For the text-containing cell, return its midpoint in (X, Y) coordinate format. 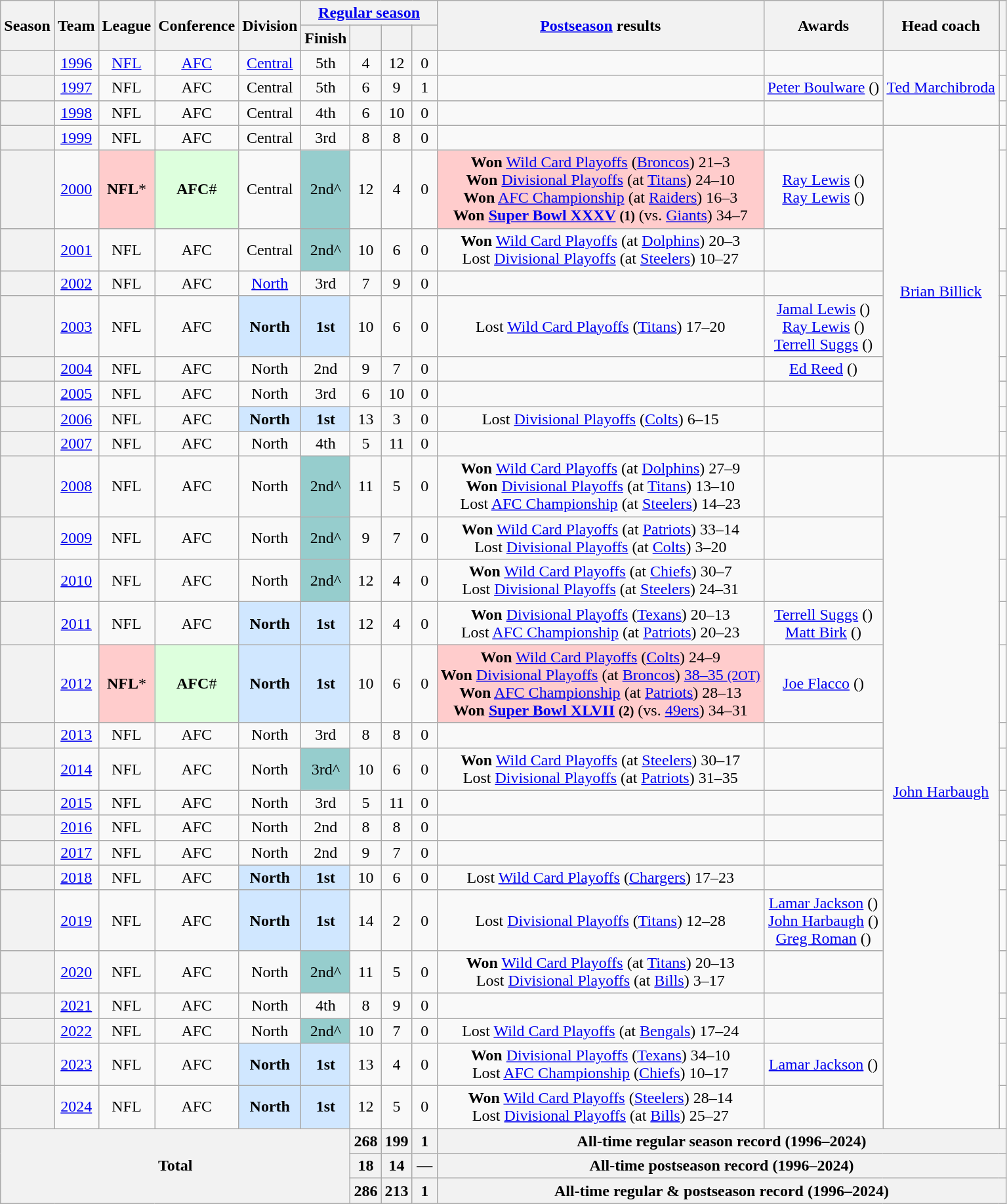
2016 (76, 828)
Lost Wild Card Playoffs (at Bengals) 17–24 (600, 1030)
2024 (76, 1107)
Won Wild Card Playoffs (at Dolphins) 27–9 Won Divisional Playoffs (at Titans) 13–10 Lost AFC Championship (at Steelers) 14–23 (600, 487)
268 (366, 1141)
League (127, 26)
Postseason results (600, 26)
Lamar Jackson () (823, 1065)
Division (270, 26)
Lost Wild Card Playoffs (Chargers) 17–23 (600, 877)
2002 (76, 283)
3rd^ (325, 769)
Won Wild Card Playoffs (at Patriots) 33–14 Lost Divisional Playoffs (at Colts) 3–20 (600, 538)
2023 (76, 1065)
All-time regular season record (1996–2024) (722, 1141)
2015 (76, 803)
2012 (76, 683)
2018 (76, 877)
Peter Boulware () (823, 88)
John Harbaugh (941, 792)
2009 (76, 538)
Brian Billick (941, 291)
2021 (76, 1005)
Jamal Lewis ()Ray Lewis ()Terrell Suggs () (823, 326)
2003 (76, 326)
Team (76, 26)
Lost Divisional Playoffs (Titans) 12–28 (600, 920)
Won Wild Card Playoffs (at Chiefs) 30–7 Lost Divisional Playoffs (at Steelers) 24–31 (600, 581)
Lost Divisional Playoffs (Colts) 6–15 (600, 419)
Won Divisional Playoffs (Texans) 20–13 Lost AFC Championship (at Patriots) 20–23 (600, 623)
Won Divisional Playoffs (Texans) 34–10Lost AFC Championship (Chiefs) 10–17 (600, 1065)
Ed Reed () (823, 369)
Head coach (941, 26)
Awards (823, 26)
Terrell Suggs ()Matt Birk () (823, 623)
199 (396, 1141)
Lamar Jackson ()John Harbaugh ()Greg Roman () (823, 920)
3 (396, 419)
— (424, 1166)
2001 (76, 249)
Ray Lewis () Ray Lewis () (823, 189)
2014 (76, 769)
213 (396, 1191)
18 (366, 1166)
2004 (76, 369)
2006 (76, 419)
2005 (76, 393)
286 (366, 1191)
All-time postseason record (1996–2024) (722, 1166)
2022 (76, 1030)
2013 (76, 735)
Total (176, 1166)
Finish (325, 38)
Conference (197, 26)
Won Wild Card Playoffs (Steelers) 28–14Lost Divisional Playoffs (at Bills) 25–27 (600, 1107)
1998 (76, 113)
1996 (76, 63)
Ted Marchibroda (941, 88)
All-time regular & postseason record (1996–2024) (722, 1191)
Joe Flacco () (823, 683)
2017 (76, 853)
Lost Wild Card Playoffs (Titans) 17–20 (600, 326)
Regular season (369, 13)
2019 (76, 920)
1999 (76, 138)
Won Wild Card Playoffs (at Titans) 20–13 Lost Divisional Playoffs (at Bills) 3–17 (600, 972)
Won Wild Card Playoffs (at Dolphins) 20–3Lost Divisional Playoffs (at Steelers) 10–27 (600, 249)
Won Wild Card Playoffs (at Steelers) 30–17 Lost Divisional Playoffs (at Patriots) 31–35 (600, 769)
2 (396, 920)
2010 (76, 581)
2011 (76, 623)
2000 (76, 189)
1997 (76, 88)
2007 (76, 444)
Season (28, 26)
2020 (76, 972)
2008 (76, 487)
